Provide the (X, Y) coordinate of the cell's center where the given text is located.  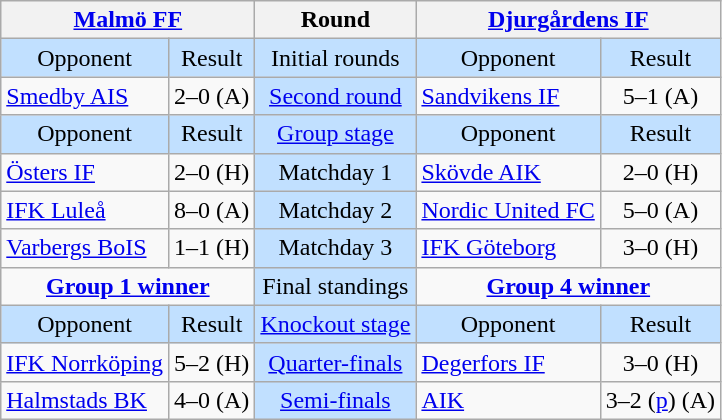
IFK Norrköping (85, 362)
Final standings (336, 286)
Östers IF (85, 172)
Nordic United FC (508, 210)
Skövde AIK (508, 172)
Matchday 2 (336, 210)
Group 4 winner (568, 286)
Semi-finals (336, 400)
Varbergs BoIS (85, 248)
Knockout stage (336, 324)
AIK (508, 400)
8–0 (A) (211, 210)
Group 1 winner (128, 286)
Sandvikens IF (508, 96)
Matchday 1 (336, 172)
Round (336, 20)
Malmö FF (128, 20)
Degerfors IF (508, 362)
5–2 (H) (211, 362)
Group stage (336, 134)
5–1 (A) (660, 96)
IFK Luleå (85, 210)
Initial rounds (336, 58)
Quarter-finals (336, 362)
Second round (336, 96)
IFK Göteborg (508, 248)
Smedby AIS (85, 96)
Matchday 3 (336, 248)
1–1 (H) (211, 248)
Halmstads BK (85, 400)
4–0 (A) (211, 400)
Djurgårdens IF (568, 20)
2–0 (A) (211, 96)
3–2 (p) (A) (660, 400)
5–0 (A) (660, 210)
